From the cell containing the given text, extract its center point as (x, y) coordinate. 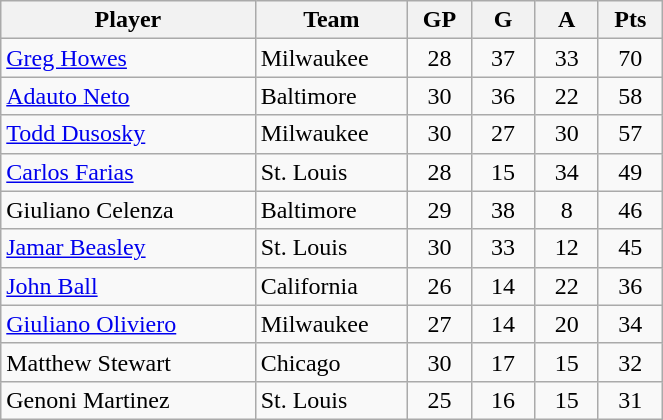
Giuliano Celenza (128, 210)
25 (440, 400)
38 (503, 210)
26 (440, 286)
Pts (630, 20)
Adauto Neto (128, 96)
20 (567, 324)
Matthew Stewart (128, 362)
17 (503, 362)
49 (630, 172)
8 (567, 210)
29 (440, 210)
57 (630, 134)
Jamar Beasley (128, 248)
70 (630, 58)
Giuliano Oliviero (128, 324)
32 (630, 362)
58 (630, 96)
California (332, 286)
Greg Howes (128, 58)
31 (630, 400)
GP (440, 20)
16 (503, 400)
G (503, 20)
12 (567, 248)
A (567, 20)
Todd Dusosky (128, 134)
Chicago (332, 362)
46 (630, 210)
Genoni Martinez (128, 400)
John Ball (128, 286)
45 (630, 248)
Player (128, 20)
Team (332, 20)
Carlos Farias (128, 172)
37 (503, 58)
